Search for the cell housing the specified text and yield its (X, Y) center coordinate. 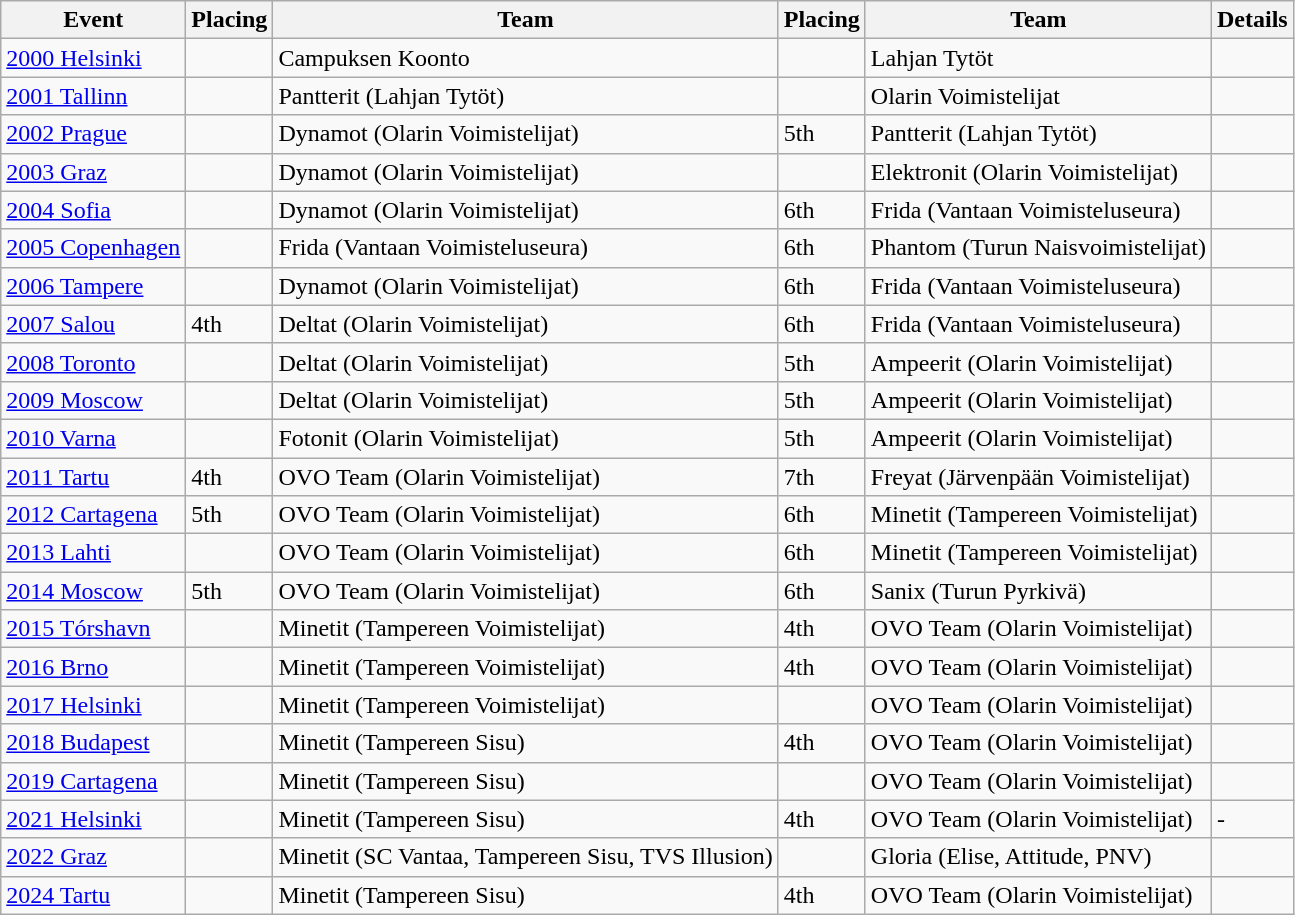
2012 Cartagena (94, 515)
2008 Toronto (94, 362)
Sanix (Turun Pyrkivä) (1038, 591)
2018 Budapest (94, 743)
2005 Copenhagen (94, 248)
2024 Tartu (94, 895)
2001 Tallinn (94, 96)
Fotonit (Olarin Voimistelijat) (526, 438)
Phantom (Turun Naisvoimistelijat) (1038, 248)
2010 Varna (94, 438)
2002 Prague (94, 134)
2014 Moscow (94, 591)
2021 Helsinki (94, 819)
Campuksen Koonto (526, 58)
2003 Graz (94, 172)
2009 Moscow (94, 400)
2004 Sofia (94, 210)
2022 Graz (94, 857)
2007 Salou (94, 324)
Minetit (SC Vantaa, Tampereen Sisu, TVS Illusion) (526, 857)
7th (822, 477)
2016 Brno (94, 667)
2017 Helsinki (94, 705)
2013 Lahti (94, 553)
2000 Helsinki (94, 58)
2011 Tartu (94, 477)
2006 Tampere (94, 286)
Olarin Voimistelijat (1038, 96)
Gloria (Elise, Attitude, PNV) (1038, 857)
2019 Cartagena (94, 781)
Lahjan Tytöt (1038, 58)
Freyat (Järvenpään Voimistelijat) (1038, 477)
- (1252, 819)
Event (94, 20)
Details (1252, 20)
Elektronit (Olarin Voimistelijat) (1038, 172)
2015 Tórshavn (94, 629)
